Detect which cell encompasses the target text, then output its [X, Y] center coordinate. 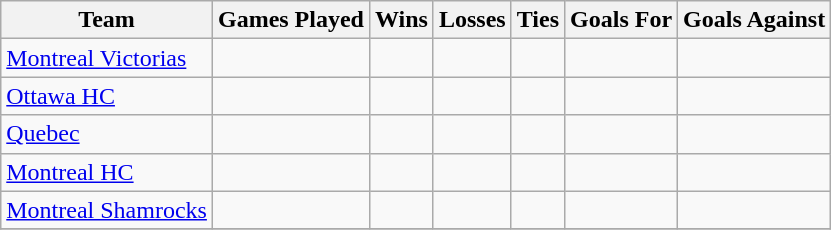
Ottawa HC [107, 96]
Losses [472, 20]
Team [107, 20]
Montreal Shamrocks [107, 210]
Ties [538, 20]
Wins [401, 20]
Goals For [622, 20]
Quebec [107, 134]
Goals Against [754, 20]
Montreal Victorias [107, 58]
Games Played [290, 20]
Montreal HC [107, 172]
